Locate the cell with the specified text and output its (x, y) center coordinate. 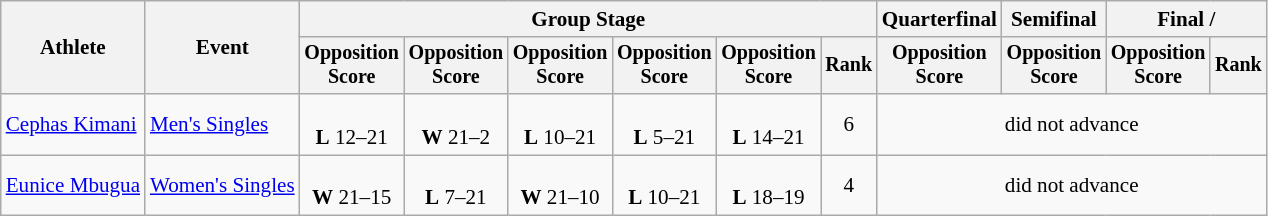
L 12–21 (352, 124)
L 14–21 (768, 124)
Eunice Mbugua (73, 186)
Women's Singles (222, 186)
Event (222, 48)
Quarterfinal (940, 18)
W 21–2 (456, 124)
W 21–10 (560, 186)
4 (849, 186)
Semifinal (1054, 18)
L 5–21 (664, 124)
W 21–15 (352, 186)
L 7–21 (456, 186)
Group Stage (588, 18)
Cephas Kimani (73, 124)
Final / (1186, 18)
Athlete (73, 48)
Men's Singles (222, 124)
L 18–19 (768, 186)
6 (849, 124)
